For the text-containing cell, return its midpoint in (x, y) coordinate format. 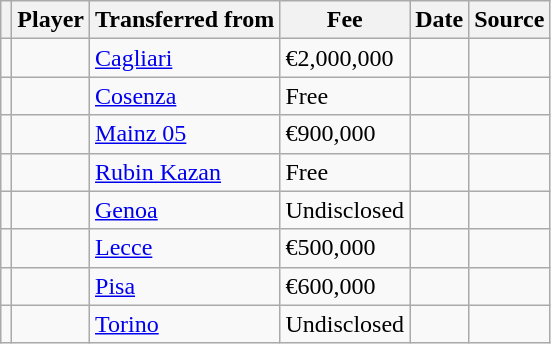
€900,000 (345, 134)
Source (510, 20)
Cosenza (185, 96)
€600,000 (345, 286)
€500,000 (345, 248)
Date (440, 20)
Player (51, 20)
Rubin Kazan (185, 172)
Fee (345, 20)
Pisa (185, 286)
€2,000,000 (345, 58)
Genoa (185, 210)
Torino (185, 324)
Lecce (185, 248)
Mainz 05 (185, 134)
Cagliari (185, 58)
Transferred from (185, 20)
